Locate the cell with the specified text and output its [x, y] center coordinate. 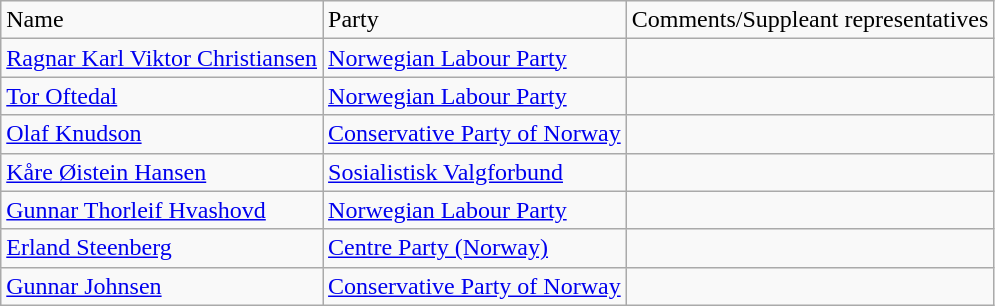
Ragnar Karl Viktor Christiansen [162, 58]
Tor Oftedal [162, 96]
Party [475, 20]
Olaf Knudson [162, 134]
Sosialistisk Valgforbund [475, 172]
Centre Party (Norway) [475, 248]
Kåre Øistein Hansen [162, 172]
Comments/Suppleant representatives [810, 20]
Gunnar Thorleif Hvashovd [162, 210]
Name [162, 20]
Erland Steenberg [162, 248]
Gunnar Johnsen [162, 286]
